Identify which cell holds the provided text, then report its (X, Y) central coordinate. 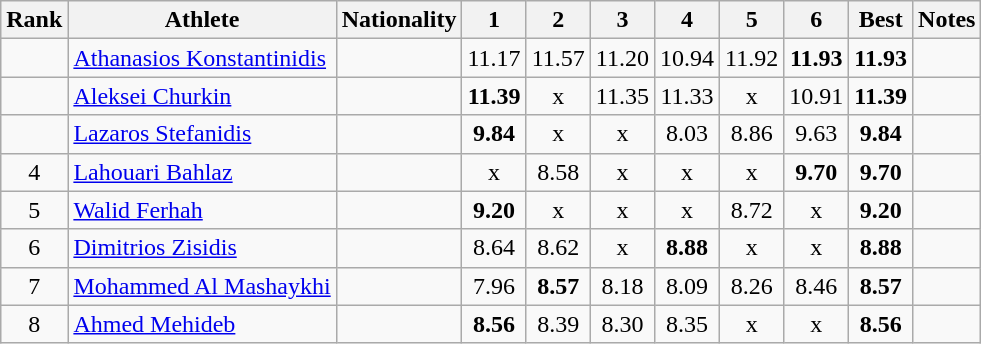
8.39 (558, 324)
Dimitrios Zisidis (202, 248)
Lazaros Stefanidis (202, 134)
10.91 (816, 96)
11.20 (622, 58)
11.33 (686, 96)
7.96 (494, 286)
11.17 (494, 58)
8.46 (816, 286)
10.94 (686, 58)
8.03 (686, 134)
Athlete (202, 20)
8.64 (494, 248)
Ahmed Mehideb (202, 324)
Aleksei Churkin (202, 96)
Lahouari Bahlaz (202, 172)
8.58 (558, 172)
8.86 (752, 134)
8 (34, 324)
8.35 (686, 324)
8.18 (622, 286)
Best (881, 20)
Rank (34, 20)
3 (622, 20)
11.92 (752, 58)
Mohammed Al Mashaykhi (202, 286)
Athanasios Konstantinidis (202, 58)
8.62 (558, 248)
9.63 (816, 134)
8.30 (622, 324)
Notes (947, 20)
8.09 (686, 286)
11.35 (622, 96)
1 (494, 20)
Nationality (399, 20)
7 (34, 286)
2 (558, 20)
8.26 (752, 286)
Walid Ferhah (202, 210)
11.57 (558, 58)
8.72 (752, 210)
